Search for the cell housing the specified text and yield its [X, Y] center coordinate. 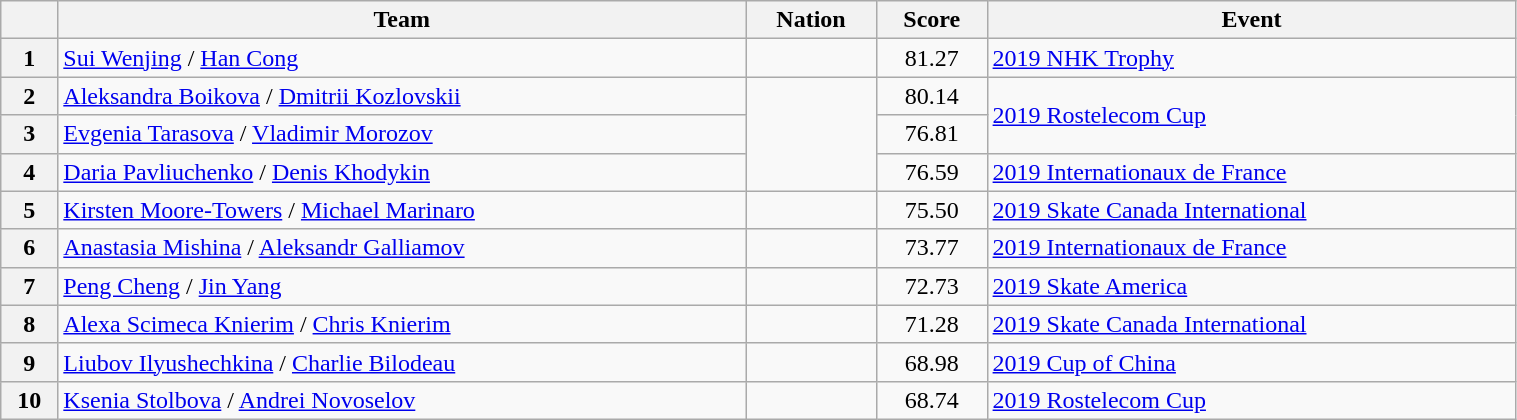
Nation [812, 20]
Kirsten Moore-Towers / Michael Marinaro [402, 210]
Event [1252, 20]
80.14 [932, 96]
4 [30, 172]
68.98 [932, 362]
7 [30, 286]
Score [932, 20]
Team [402, 20]
Liubov Ilyushechkina / Charlie Bilodeau [402, 362]
9 [30, 362]
76.59 [932, 172]
Alexa Scimeca Knierim / Chris Knierim [402, 324]
68.74 [932, 400]
Daria Pavliuchenko / Denis Khodykin [402, 172]
Sui Wenjing / Han Cong [402, 58]
2 [30, 96]
2019 Cup of China [1252, 362]
1 [30, 58]
8 [30, 324]
75.50 [932, 210]
3 [30, 134]
76.81 [932, 134]
10 [30, 400]
Peng Cheng / Jin Yang [402, 286]
Aleksandra Boikova / Dmitrii Kozlovskii [402, 96]
Anastasia Mishina / Aleksandr Galliamov [402, 248]
81.27 [932, 58]
Evgenia Tarasova / Vladimir Morozov [402, 134]
6 [30, 248]
2019 NHK Trophy [1252, 58]
Ksenia Stolbova / Andrei Novoselov [402, 400]
73.77 [932, 248]
2019 Skate America [1252, 286]
71.28 [932, 324]
5 [30, 210]
72.73 [932, 286]
